For the text-containing cell, return its midpoint in (X, Y) coordinate format. 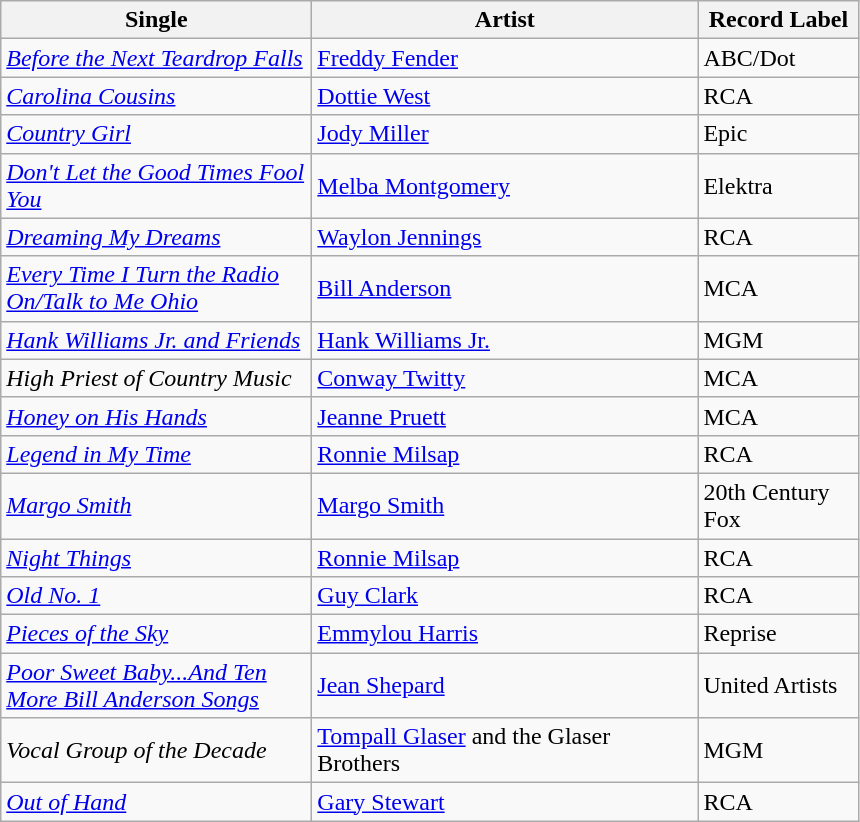
Bill Anderson (505, 288)
Hank Williams Jr. and Friends (156, 340)
Dreaming My Dreams (156, 237)
Hank Williams Jr. (505, 340)
Freddy Fender (505, 58)
Guy Clark (505, 596)
Reprise (778, 634)
Old No. 1 (156, 596)
Honey on His Hands (156, 416)
Single (156, 20)
Artist (505, 20)
Conway Twitty (505, 378)
Dottie West (505, 96)
Country Girl (156, 134)
Jeanne Pruett (505, 416)
20th Century Fox (778, 506)
ABC/Dot (778, 58)
Waylon Jennings (505, 237)
Jean Shepard (505, 686)
Carolina Cousins (156, 96)
Emmylou Harris (505, 634)
Gary Stewart (505, 802)
Record Label (778, 20)
Pieces of the Sky (156, 634)
Poor Sweet Baby...And Ten More Bill Anderson Songs (156, 686)
Legend in My Time (156, 454)
United Artists (778, 686)
Vocal Group of the Decade (156, 750)
Every Time I Turn the Radio On/Talk to Me Ohio (156, 288)
Melba Montgomery (505, 186)
Out of Hand (156, 802)
Epic (778, 134)
Jody Miller (505, 134)
Tompall Glaser and the Glaser Brothers (505, 750)
Elektra (778, 186)
Before the Next Teardrop Falls (156, 58)
Night Things (156, 557)
High Priest of Country Music (156, 378)
Don't Let the Good Times Fool You (156, 186)
